Locate the cell with the specified text and output its (X, Y) center coordinate. 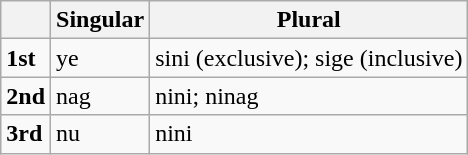
3rd (26, 134)
nini (309, 134)
ye (100, 58)
2nd (26, 96)
nu (100, 134)
Singular (100, 20)
sini (exclusive); sige (inclusive) (309, 58)
nini; ninag (309, 96)
Plural (309, 20)
1st (26, 58)
nag (100, 96)
